Provide the [x, y] coordinate of the cell's center where the given text is located.  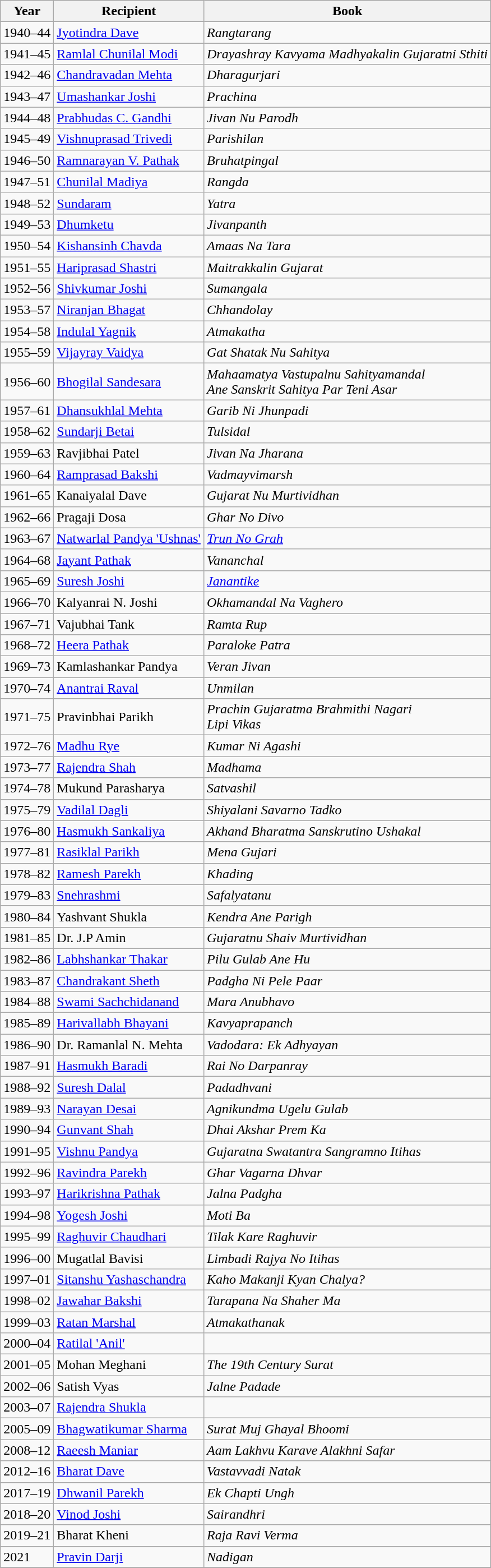
1970–74 [27, 688]
Kumar Ni Agashi [347, 746]
1975–79 [27, 810]
Kaho Makanji Kyan Chalya? [347, 1279]
Vastavvadi Natak [347, 1472]
Ramesh Parekh [129, 874]
1964–68 [27, 560]
Dr. Ramanlal N. Mehta [129, 1045]
1941–45 [27, 54]
Ek Chapti Ungh [347, 1493]
Vishnuprasad Trivedi [129, 139]
Jivan Na Jharana [347, 453]
Vadilal Dagli [129, 810]
1959–63 [27, 453]
Vananchal [347, 560]
1994–98 [27, 1215]
Year [27, 11]
Trun No Grah [347, 538]
Vijayray Vaidya [129, 353]
Chunilal Madiya [129, 182]
1996–00 [27, 1258]
1956–60 [27, 381]
1981–85 [27, 938]
1978–82 [27, 874]
Hariprasad Shastri [129, 268]
1987–91 [27, 1066]
Rangda [347, 182]
Ramnarayan V. Pathak [129, 160]
Dhansukhlal Mehta [129, 411]
1960–64 [27, 474]
Rai No Darpanray [347, 1066]
Harikrishna Pathak [129, 1194]
1986–90 [27, 1045]
Safalyatanu [347, 895]
Mukund Parasharya [129, 788]
Vajubhai Tank [129, 624]
Dharagurjari [347, 75]
Vinod Joshi [129, 1514]
Kamlashankar Pandya [129, 667]
Amaas Na Tara [347, 246]
1979–83 [27, 895]
1977–81 [27, 852]
Pilu Gulab Ane Hu [347, 959]
1950–54 [27, 246]
1962–66 [27, 517]
Anantrai Raval [129, 688]
1991–95 [27, 1151]
Tilak Kare Raghuvir [347, 1237]
Rangtarang [347, 33]
1973–77 [27, 767]
2012–16 [27, 1472]
1967–71 [27, 624]
Ghar No Divo [347, 517]
Chandrakant Sheth [129, 981]
Madhama [347, 767]
Limbadi Rajya No Itihas [347, 1258]
2018–20 [27, 1514]
1974–78 [27, 788]
Raghuvir Chaudhari [129, 1237]
Prabhudas C. Gandhi [129, 118]
Kishansinh Chavda [129, 246]
Dhumketu [129, 224]
Gujaratnu Shaiv Murtividhan [347, 938]
1947–51 [27, 182]
Natwarlal Pandya 'Ushnas' [129, 538]
Book [347, 11]
1966–70 [27, 602]
Narayan Desai [129, 1109]
1995–99 [27, 1237]
Mohan Meghani [129, 1365]
Yashvant Shukla [129, 916]
1997–01 [27, 1279]
Sundaram [129, 203]
Padadhvani [347, 1087]
1940–44 [27, 33]
2001–05 [27, 1365]
Rajendra Shah [129, 767]
1951–55 [27, 268]
1971–75 [27, 717]
Kanaiyalal Dave [129, 496]
Dhwanil Parekh [129, 1493]
Jalna Padgha [347, 1194]
1954–58 [27, 331]
Sairandhri [347, 1514]
Dr. J.P Amin [129, 938]
Suresh Joshi [129, 581]
Maitrakkalin Gujarat [347, 268]
Vadodara: Ek Adhyayan [347, 1045]
1968–72 [27, 645]
1993–97 [27, 1194]
1943–47 [27, 96]
Mahaamatya Vastupalnu Sahityamandal Ane Sanskrit Sahitya Par Teni Asar [347, 381]
Shivkumar Joshi [129, 289]
2021 [27, 1557]
Recipient [129, 11]
Bharat Dave [129, 1472]
2005–09 [27, 1429]
Sumangala [347, 289]
The 19th Century Surat [347, 1365]
Unmilan [347, 688]
Yatra [347, 203]
Chhandolay [347, 310]
Vishnu Pandya [129, 1151]
Ramlal Chunilal Modi [129, 54]
1983–87 [27, 981]
1976–80 [27, 831]
Moti Ba [347, 1215]
Paraloke Patra [347, 645]
1999–03 [27, 1322]
1961–65 [27, 496]
Atmakatha [347, 331]
Snehrashmi [129, 895]
Prachin Gujaratma Brahmithi NagariLipi Vikas [347, 717]
1985–89 [27, 1023]
Parishilan [347, 139]
Kalyanrai N. Joshi [129, 602]
2019–21 [27, 1535]
Rasiklal Parikh [129, 852]
Swami Sachchidanand [129, 1002]
Tarapana Na Shaher Ma [347, 1300]
Gunvant Shah [129, 1130]
Sundarji Betai [129, 432]
Surat Muj Ghayal Bhoomi [347, 1429]
1989–93 [27, 1109]
Satish Vyas [129, 1386]
Yogesh Joshi [129, 1215]
Kavyaprapanch [347, 1023]
Shiyalani Savarno Tadko [347, 810]
Indulal Yagnik [129, 331]
Umashankar Joshi [129, 96]
Chandravadan Mehta [129, 75]
1988–92 [27, 1087]
Khading [347, 874]
Jalne Padade [347, 1386]
Sitanshu Yashaschandra [129, 1279]
1957–61 [27, 411]
1952–56 [27, 289]
1963–67 [27, 538]
Bhagwatikumar Sharma [129, 1429]
1946–50 [27, 160]
Ghar Vagarna Dhvar [347, 1173]
2003–07 [27, 1408]
1992–96 [27, 1173]
Janantike [347, 581]
1953–57 [27, 310]
Vadmayvimarsh [347, 474]
Padgha Ni Pele Paar [347, 981]
Harivallabh Bhayani [129, 1023]
Gujaratna Swatantra Sangramno Itihas [347, 1151]
1984–88 [27, 1002]
1948–52 [27, 203]
Ratilal 'Anil' [129, 1344]
Bhogilal Sandesara [129, 381]
1982–86 [27, 959]
Madhu Rye [129, 746]
1990–94 [27, 1130]
Jayant Pathak [129, 560]
Heera Pathak [129, 645]
Jyotindra Dave [129, 33]
Labhshankar Thakar [129, 959]
Mara Anubhavo [347, 1002]
Raja Ravi Verma [347, 1535]
Pravin Darji [129, 1557]
Prachina [347, 96]
Ramta Rup [347, 624]
Pravinbhai Parikh [129, 717]
Ravindra Parekh [129, 1173]
1955–59 [27, 353]
Satvashil [347, 788]
1942–46 [27, 75]
Akhand Bharatma Sanskrutino Ushakal [347, 831]
Hasmukh Sankaliya [129, 831]
Tulsidal [347, 432]
Jivanpanth [347, 224]
1998–02 [27, 1300]
2017–19 [27, 1493]
Raeesh Maniar [129, 1450]
1944–48 [27, 118]
Okhamandal Na Vaghero [347, 602]
1969–73 [27, 667]
Ravjibhai Patel [129, 453]
1945–49 [27, 139]
Niranjan Bhagat [129, 310]
1965–69 [27, 581]
Hasmukh Baradi [129, 1066]
Kendra Ane Parigh [347, 916]
Mugatlal Bavisi [129, 1258]
Jivan Nu Parodh [347, 118]
Dhai Akshar Prem Ka [347, 1130]
Rajendra Shukla [129, 1408]
Gujarat Nu Murtividhan [347, 496]
2002–06 [27, 1386]
2008–12 [27, 1450]
Bharat Kheni [129, 1535]
1949–53 [27, 224]
Nadigan [347, 1557]
Bruhatpingal [347, 160]
Gat Shatak Nu Sahitya [347, 353]
Suresh Dalal [129, 1087]
Atmakathanak [347, 1322]
Agnikundma Ugelu Gulab [347, 1109]
Ratan Marshal [129, 1322]
Aam Lakhvu Karave Alakhni Safar [347, 1450]
1958–62 [27, 432]
Drayashray Kavyama Madhyakalin Gujaratni Sthiti [347, 54]
1972–76 [27, 746]
Mena Gujari [347, 852]
2000–04 [27, 1344]
Ramprasad Bakshi [129, 474]
Veran Jivan [347, 667]
1980–84 [27, 916]
Pragaji Dosa [129, 517]
Garib Ni Jhunpadi [347, 411]
Jawahar Bakshi [129, 1300]
